Scan for the cell matching the given text and deliver its (X, Y) coordinate at center. 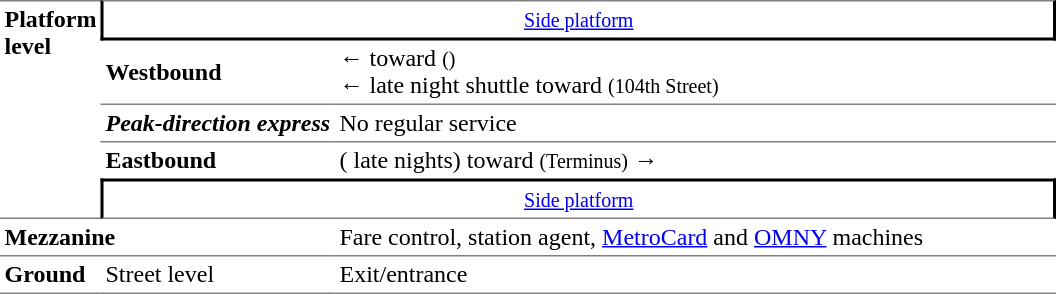
Eastbound (218, 160)
Peak-direction express (218, 123)
Platform level (50, 110)
Westbound (218, 72)
Mezzanine (168, 238)
Street level (218, 275)
Ground (50, 275)
